Return [X, Y] of the center of cell containing provided text 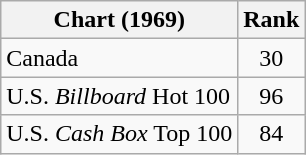
84 [272, 134]
30 [272, 58]
96 [272, 96]
U.S. Cash Box Top 100 [120, 134]
Chart (1969) [120, 20]
Canada [120, 58]
Rank [272, 20]
U.S. Billboard Hot 100 [120, 96]
